Locate the cell with the specified text and output its [x, y] center coordinate. 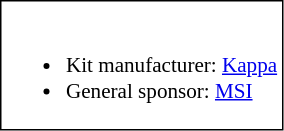
Kit manufacturer: KappaGeneral sponsor: MSI [141, 65]
